For the text-containing cell, return its midpoint in (X, Y) coordinate format. 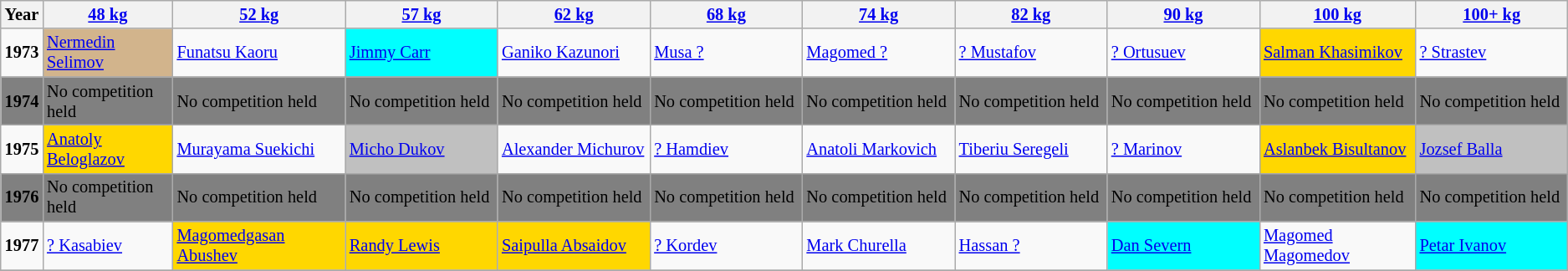
Salman Khasimikov (1338, 53)
? Kasabiev (107, 246)
Saipulla Absaidov (574, 246)
? Ortusuev (1183, 53)
74 kg (879, 14)
Tiberiu Seregeli (1031, 149)
Petar Ivanov (1492, 246)
Micho Dukov (421, 149)
57 kg (421, 14)
Nermedin Selimov (107, 53)
Aslanbek Bisultanov (1338, 149)
Mark Churella (879, 246)
Randy Lewis (421, 246)
90 kg (1183, 14)
Anatoly Beloglazov (107, 149)
Hassan ? (1031, 246)
1975 (22, 149)
Magomed Magomedov (1338, 246)
Jimmy Carr (421, 53)
68 kg (726, 14)
Anatoli Markovich (879, 149)
Jozsef Balla (1492, 149)
? Kordev (726, 246)
? Marinov (1183, 149)
1976 (22, 197)
52 kg (259, 14)
Year (22, 14)
1974 (22, 101)
1977 (22, 246)
Dan Severn (1183, 246)
100 kg (1338, 14)
62 kg (574, 14)
Musa ? (726, 53)
100+ kg (1492, 14)
Magomedgasan Abushev (259, 246)
Magomed ? (879, 53)
Alexander Michurov (574, 149)
1973 (22, 53)
Funatsu Kaoru (259, 53)
Ganiko Kazunori (574, 53)
Murayama Suekichi (259, 149)
? Mustafov (1031, 53)
? Strastev (1492, 53)
48 kg (107, 14)
? Hamdiev (726, 149)
82 kg (1031, 14)
